Output the [x, y] coordinate of the center of the cell containing the given text.  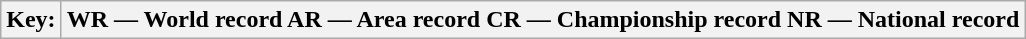
WR — World record AR — Area record CR — Championship record NR — National record [543, 20]
Key: [31, 20]
